Capture the cell that displays the provided text and extract its [X, Y] central coordinate. 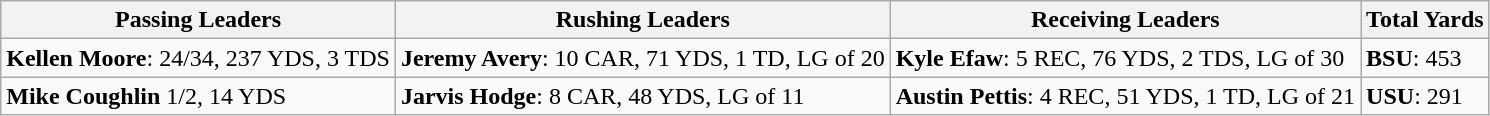
Kyle Efaw: 5 REC, 76 YDS, 2 TDS, LG of 30 [1125, 58]
Passing Leaders [198, 20]
Total Yards [1426, 20]
BSU: 453 [1426, 58]
Jeremy Avery: 10 CAR, 71 YDS, 1 TD, LG of 20 [642, 58]
Rushing Leaders [642, 20]
Austin Pettis: 4 REC, 51 YDS, 1 TD, LG of 21 [1125, 96]
USU: 291 [1426, 96]
Mike Coughlin 1/2, 14 YDS [198, 96]
Kellen Moore: 24/34, 237 YDS, 3 TDS [198, 58]
Jarvis Hodge: 8 CAR, 48 YDS, LG of 11 [642, 96]
Receiving Leaders [1125, 20]
